Find where the given text appears and provide that cell's center as [X, Y] coordinate. 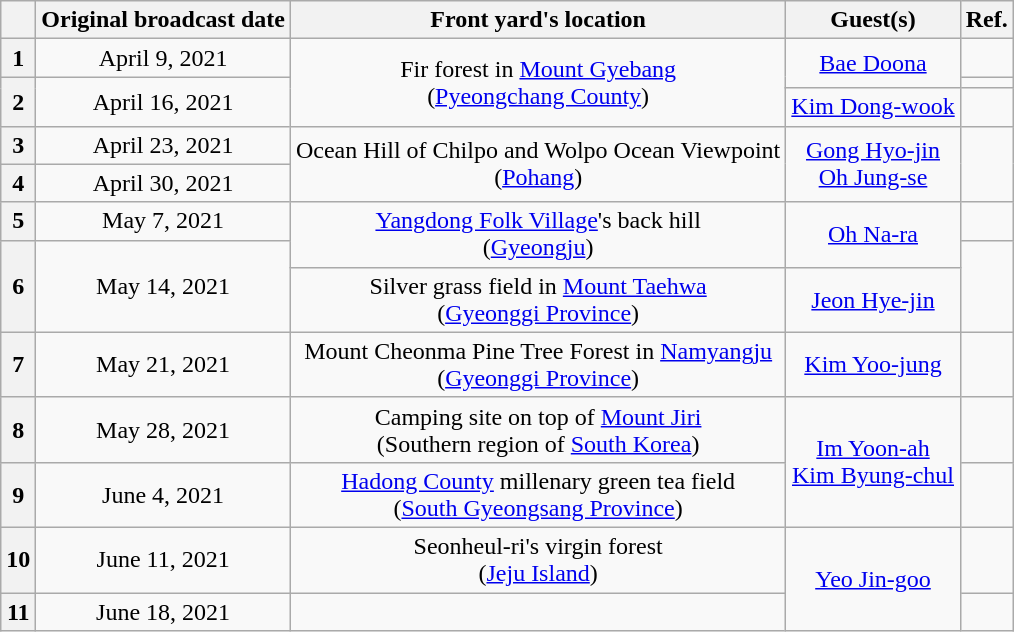
10 [18, 560]
Yeo Jin-goo [873, 578]
Jeon Hye-jin [873, 300]
3 [18, 145]
Silver grass field in Mount Taehwa(Gyeonggi Province) [538, 300]
June 4, 2021 [164, 494]
Ref. [986, 20]
April 30, 2021 [164, 183]
4 [18, 183]
Seonheul-ri's virgin forest(Jeju Island) [538, 560]
Guest(s) [873, 20]
Ocean Hill of Chilpo and Wolpo Ocean Viewpoint(Pohang) [538, 164]
Fir forest in Mount Gyebang(Pyeongchang County) [538, 82]
9 [18, 494]
Mount Cheonma Pine Tree Forest in Namyangju(Gyeonggi Province) [538, 364]
Bae Doona [873, 64]
Kim Dong-wook [873, 107]
Oh Na-ra [873, 234]
Yangdong Folk Village's back hill(Gyeongju) [538, 234]
June 11, 2021 [164, 560]
1 [18, 58]
May 14, 2021 [164, 286]
May 7, 2021 [164, 221]
Hadong County millenary green tea field(South Gyeongsang Province) [538, 494]
2 [18, 102]
5 [18, 221]
Original broadcast date [164, 20]
April 9, 2021 [164, 58]
April 16, 2021 [164, 102]
7 [18, 364]
6 [18, 286]
Camping site on top of Mount Jiri(Southern region of South Korea) [538, 430]
Kim Yoo-jung [873, 364]
May 21, 2021 [164, 364]
May 28, 2021 [164, 430]
Gong Hyo-jinOh Jung-se [873, 164]
Front yard's location [538, 20]
June 18, 2021 [164, 611]
11 [18, 611]
8 [18, 430]
April 23, 2021 [164, 145]
Im Yoon-ahKim Byung-chul [873, 462]
